Scan for the cell matching the given text and deliver its (x, y) coordinate at center. 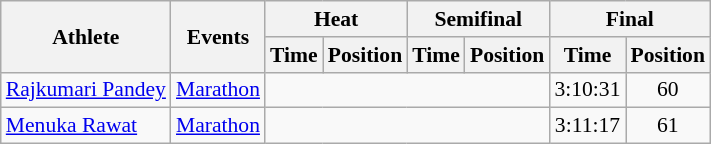
61 (668, 126)
Events (218, 36)
Menuka Rawat (86, 126)
Semifinal (478, 19)
Athlete (86, 36)
60 (668, 90)
Final (630, 19)
Heat (336, 19)
Rajkumari Pandey (86, 90)
3:10:31 (587, 90)
3:11:17 (587, 126)
